Search for the cell housing the specified text and yield its (X, Y) center coordinate. 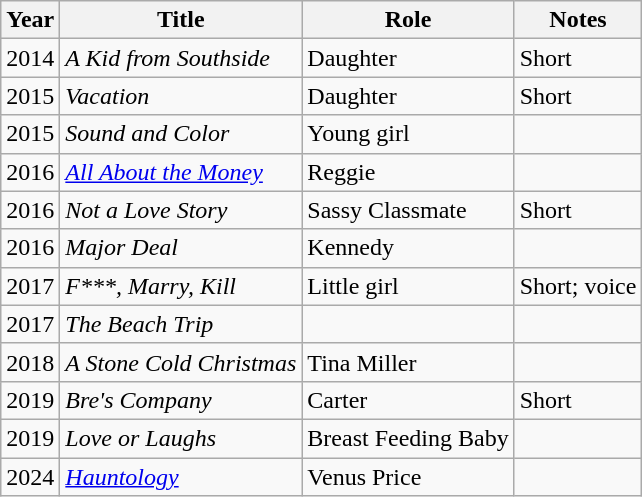
F***, Marry, Kill (181, 286)
Vacation (181, 96)
Not a Love Story (181, 210)
Major Deal (181, 248)
Title (181, 20)
2014 (30, 58)
Love or Laughs (181, 438)
Tina Miller (408, 362)
Venus Price (408, 477)
Year (30, 20)
All About the Money (181, 172)
Sound and Color (181, 134)
The Beach Trip (181, 324)
Notes (578, 20)
Carter (408, 400)
Short; voice (578, 286)
Breast Feeding Baby (408, 438)
A Stone Cold Christmas (181, 362)
Hauntology (181, 477)
2018 (30, 362)
Young girl (408, 134)
2024 (30, 477)
Role (408, 20)
Little girl (408, 286)
Bre's Company (181, 400)
Sassy Classmate (408, 210)
Reggie (408, 172)
A Kid from Southside (181, 58)
Kennedy (408, 248)
